Provide the (X, Y) coordinate of the cell's center where the given text is located.  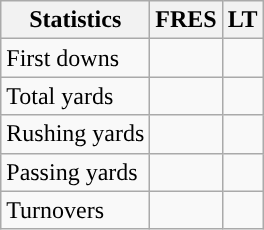
Turnovers (76, 210)
Passing yards (76, 172)
Total yards (76, 96)
First downs (76, 58)
FRES (186, 20)
Rushing yards (76, 134)
LT (242, 20)
Statistics (76, 20)
